Find where the given text appears and provide that cell's center as (x, y) coordinate. 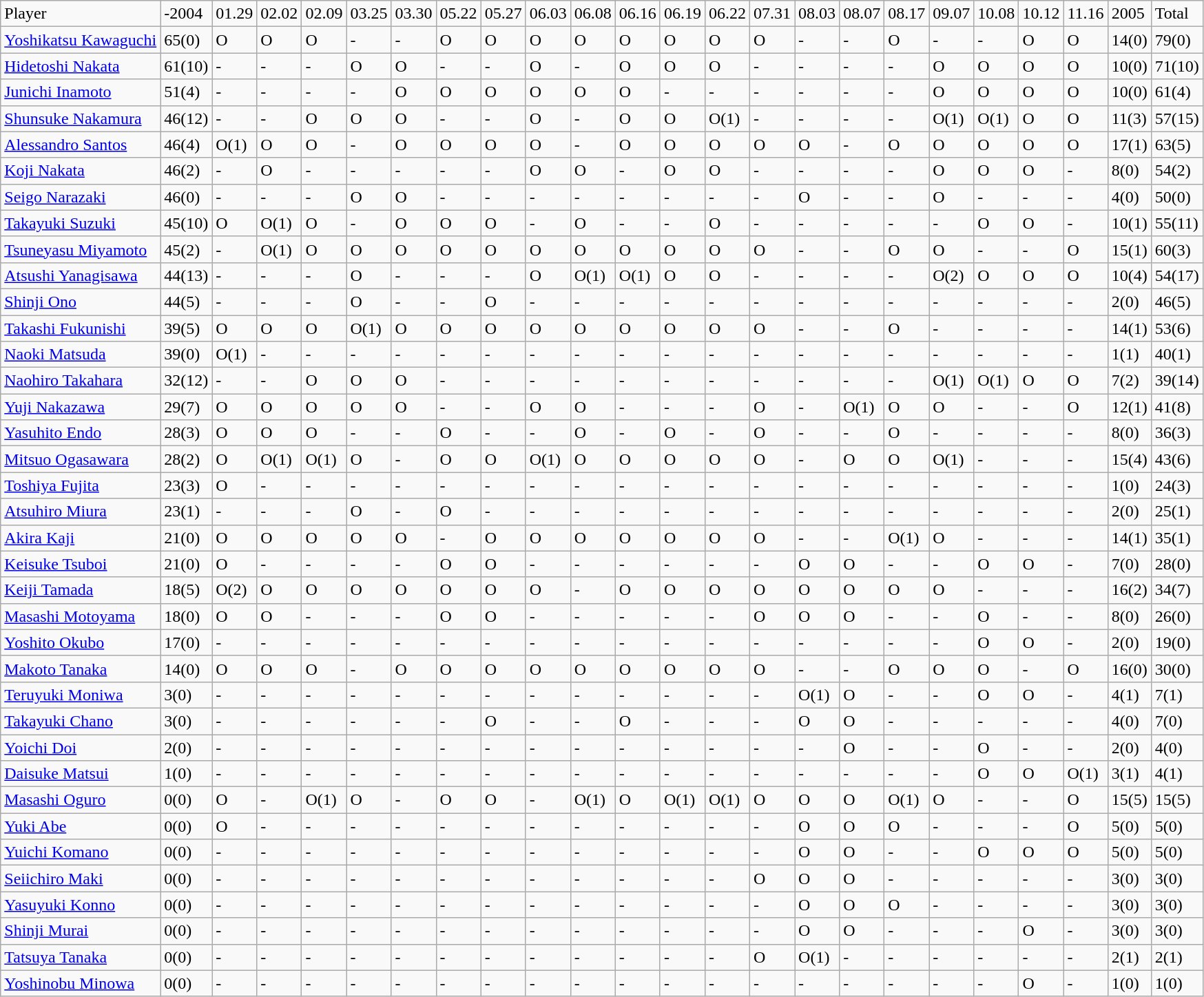
Naoki Matsuda (81, 355)
Hidetoshi Nakata (81, 66)
35(1) (1176, 538)
Total (1176, 14)
51(4) (186, 92)
10(1) (1130, 223)
60(3) (1176, 249)
26(0) (1176, 616)
08.07 (862, 14)
10(4) (1130, 275)
Keisuke Tsuboi (81, 564)
30(0) (1176, 669)
15(4) (1130, 459)
Shinji Ono (81, 302)
46(0) (186, 197)
Yuji Nakazawa (81, 407)
Takayuki Suzuki (81, 223)
45(10) (186, 223)
25(1) (1176, 512)
Yuki Abe (81, 826)
06.08 (592, 14)
18(5) (186, 590)
Alessandro Santos (81, 145)
41(8) (1176, 407)
Seiichiro Maki (81, 879)
03.30 (413, 14)
02.02 (280, 14)
08.17 (906, 14)
61(10) (186, 66)
06.03 (548, 14)
Daisuke Matsui (81, 774)
7(1) (1176, 695)
08.03 (817, 14)
01.29 (234, 14)
Yasuyuki Konno (81, 905)
16(0) (1130, 669)
12(1) (1130, 407)
7(2) (1130, 381)
Yoshinobu Minowa (81, 983)
36(3) (1176, 433)
15(1) (1130, 249)
Junichi Inamoto (81, 92)
06.16 (638, 14)
46(12) (186, 118)
79(0) (1176, 40)
53(6) (1176, 328)
Toshiya Fujita (81, 485)
09.07 (952, 14)
06.19 (682, 14)
63(5) (1176, 145)
Akira Kaji (81, 538)
Yoshito Okubo (81, 642)
Takashi Fukunishi (81, 328)
57(15) (1176, 118)
39(14) (1176, 381)
54(2) (1176, 171)
Yasuhito Endo (81, 433)
1(1) (1130, 355)
Shunsuke Nakamura (81, 118)
Atsuhiro Miura (81, 512)
Player (81, 14)
06.22 (727, 14)
11.16 (1086, 14)
46(5) (1176, 302)
02.09 (324, 14)
40(1) (1176, 355)
Naohiro Takahara (81, 381)
46(4) (186, 145)
Atsushi Yanagisawa (81, 275)
71(10) (1176, 66)
2005 (1130, 14)
03.25 (369, 14)
55(11) (1176, 223)
23(3) (186, 485)
Masashi Oguro (81, 800)
18(0) (186, 616)
23(1) (186, 512)
07.31 (773, 14)
16(2) (1130, 590)
44(13) (186, 275)
10.08 (996, 14)
Teruyuki Moniwa (81, 695)
11(3) (1130, 118)
Shinji Murai (81, 931)
17(0) (186, 642)
54(17) (1176, 275)
Yoshikatsu Kawaguchi (81, 40)
19(0) (1176, 642)
Takayuki Chano (81, 721)
29(7) (186, 407)
Yuichi Komano (81, 852)
24(3) (1176, 485)
Yoichi Doi (81, 747)
17(1) (1130, 145)
39(0) (186, 355)
10.12 (1041, 14)
44(5) (186, 302)
45(2) (186, 249)
34(7) (1176, 590)
05.22 (459, 14)
Makoto Tanaka (81, 669)
Masashi Motoyama (81, 616)
28(2) (186, 459)
-2004 (186, 14)
28(0) (1176, 564)
61(4) (1176, 92)
46(2) (186, 171)
3(1) (1130, 774)
32(12) (186, 381)
43(6) (1176, 459)
28(3) (186, 433)
Seigo Narazaki (81, 197)
65(0) (186, 40)
Mitsuo Ogasawara (81, 459)
Koji Nakata (81, 171)
Tatsuya Tanaka (81, 957)
Keiji Tamada (81, 590)
39(5) (186, 328)
50(0) (1176, 197)
Tsuneyasu Miyamoto (81, 249)
05.27 (503, 14)
